From the cell containing the given text, extract its center point as [x, y] coordinate. 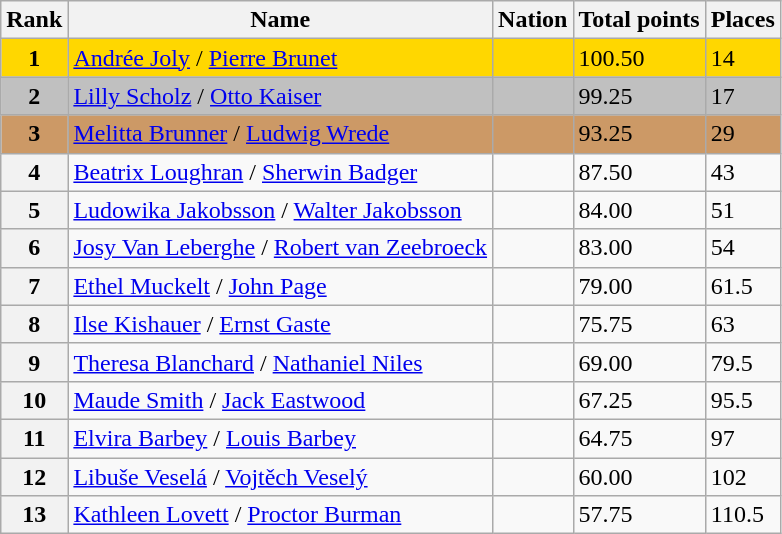
4 [34, 172]
110.5 [742, 515]
Maude Smith / Jack Eastwood [280, 400]
61.5 [742, 286]
Ethel Muckelt / John Page [280, 286]
69.00 [639, 362]
7 [34, 286]
Ludowika Jakobsson / Walter Jakobsson [280, 210]
100.50 [639, 58]
29 [742, 134]
8 [34, 324]
2 [34, 96]
12 [34, 477]
Places [742, 20]
Elvira Barbey / Louis Barbey [280, 438]
Nation [533, 20]
Josy Van Leberghe / Robert van Zeebroeck [280, 248]
Lilly Scholz / Otto Kaiser [280, 96]
51 [742, 210]
97 [742, 438]
43 [742, 172]
79.00 [639, 286]
64.75 [639, 438]
13 [34, 515]
Total points [639, 20]
9 [34, 362]
99.25 [639, 96]
11 [34, 438]
102 [742, 477]
5 [34, 210]
79.5 [742, 362]
60.00 [639, 477]
75.75 [639, 324]
63 [742, 324]
83.00 [639, 248]
Libuše Veselá / Vojtěch Veselý [280, 477]
67.25 [639, 400]
6 [34, 248]
10 [34, 400]
84.00 [639, 210]
Beatrix Loughran / Sherwin Badger [280, 172]
Kathleen Lovett / Proctor Burman [280, 515]
17 [742, 96]
3 [34, 134]
Rank [34, 20]
87.50 [639, 172]
57.75 [639, 515]
54 [742, 248]
Theresa Blanchard / Nathaniel Niles [280, 362]
93.25 [639, 134]
95.5 [742, 400]
Andrée Joly / Pierre Brunet [280, 58]
Melitta Brunner / Ludwig Wrede [280, 134]
Ilse Kishauer / Ernst Gaste [280, 324]
Name [280, 20]
14 [742, 58]
1 [34, 58]
